For the text-containing cell, return its midpoint in [X, Y] coordinate format. 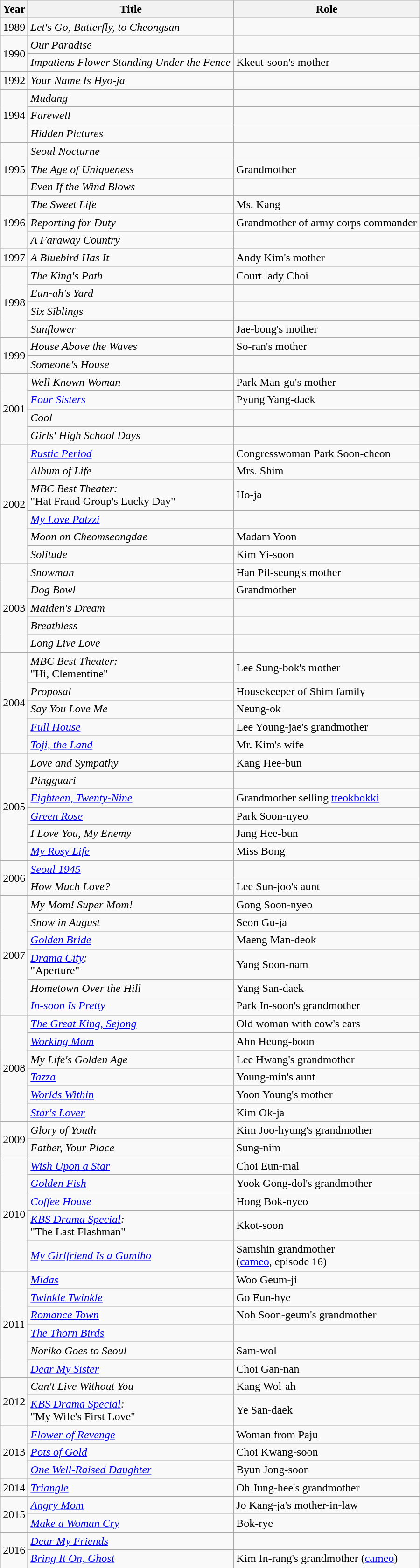
Green Rose [131, 816]
Kim Yi-soon [327, 555]
Court lady Choi [327, 276]
Flower of Revenge [131, 1435]
Yang Soon-nam [327, 964]
Kim Ok-ja [327, 1113]
1998 [14, 302]
Gong Soon-nyeo [327, 905]
Golden Bride [131, 940]
Kim In-rang's grandmother (cameo) [327, 1559]
MBC Best Theater:"Hi, Clementine" [131, 667]
The King's Path [131, 276]
Seoul Nocturne [131, 151]
1999 [14, 355]
Dear My Sister [131, 1368]
2010 [14, 1214]
Andy Kim's mother [327, 258]
Sam-wol [327, 1351]
Hometown Over the Hill [131, 988]
Yang San-daek [327, 988]
My Life's Golden Age [131, 1059]
Glory of Youth [131, 1130]
2016 [14, 1550]
Breathless [131, 626]
My Love Patzzi [131, 519]
Twinkle Twinkle [131, 1297]
Young-min's aunt [327, 1077]
MBC Best Theater:"Hat Fraud Group's Lucky Day" [131, 495]
Full House [131, 727]
2003 [14, 608]
1990 [14, 54]
Angry Mom [131, 1505]
Solitude [131, 555]
Seon Gu-ja [327, 922]
I Love You, My Enemy [131, 834]
Seoul 1945 [131, 869]
Rustic Period [131, 453]
Jae-bong's mother [327, 329]
Noh Soon-geum's grandmother [327, 1315]
Yook Gong-dol's grandmother [327, 1184]
2001 [14, 409]
1997 [14, 258]
Farewell [131, 116]
Choi Kwang-soon [327, 1452]
Even If the Wind Blows [131, 187]
Pyung Yang-daek [327, 400]
How Much Love? [131, 887]
Bring It On, Ghost [131, 1559]
2011 [14, 1324]
Jang Hee-bun [327, 834]
Hong Bok-nyeo [327, 1201]
Kkot-soon [327, 1225]
1989 [14, 27]
2004 [14, 703]
Working Mom [131, 1041]
Old woman with cow's ears [327, 1024]
Your Name Is Hyo-ja [131, 80]
Han Pil-seung's mother [327, 572]
One Well-Raised Daughter [131, 1470]
Cool [131, 418]
2005 [14, 807]
Jo Kang-ja's mother-in-law [327, 1505]
Park Soon-nyeo [327, 816]
My Mom! Super Mom! [131, 905]
Can't Live Without You [131, 1386]
Pingguari [131, 780]
Bok-rye [327, 1523]
Sung-nim [327, 1148]
Neung-ok [327, 709]
Long Live Love [131, 643]
Year [14, 9]
1994 [14, 116]
The Age of Uniqueness [131, 169]
Worlds Within [131, 1094]
Our Paradise [131, 45]
Impatiens Flower Standing Under the Fence [131, 63]
KBS Drama Special:"My Wife's First Love" [131, 1410]
Ye San-daek [327, 1410]
The Great King, Sejong [131, 1024]
Kang Wol-ah [327, 1386]
Dear My Friends [131, 1541]
Mrs. Shim [327, 471]
Lee Sun-joo's aunt [327, 887]
Park Man-gu's mother [327, 382]
2008 [14, 1068]
Reporting for Duty [131, 223]
2002 [14, 504]
Kim Joo-hyung's grandmother [327, 1130]
Lee Hwang's grandmother [327, 1059]
Snowman [131, 572]
Proposal [131, 691]
Grandmother selling tteokbokki [327, 798]
My Rosy Life [131, 851]
The Thorn Birds [131, 1333]
Grandmother of army corps commander [327, 223]
Toji, the Land [131, 745]
Choi Eun-mal [327, 1166]
2012 [14, 1401]
Choi Gan-nan [327, 1368]
Father, Your Place [131, 1148]
KBS Drama Special:"The Last Flashman" [131, 1225]
Triangle [131, 1488]
In-soon Is Pretty [131, 1006]
2007 [14, 955]
Say You Love Me [131, 709]
Romance Town [131, 1315]
Park In-soon's grandmother [327, 1006]
Tazza [131, 1077]
Love and Sympathy [131, 762]
Ho-ja [327, 495]
2009 [14, 1139]
Housekeeper of Shim family [327, 691]
Lee Sung-bok's mother [327, 667]
Eun-ah's Yard [131, 293]
2015 [14, 1514]
Sunflower [131, 329]
Well Known Woman [131, 382]
Make a Woman Cry [131, 1523]
Kkeut-soon's mother [327, 63]
Noriko Goes to Seoul [131, 1351]
Go Eun-hye [327, 1297]
Star's Lover [131, 1113]
My Girlfriend Is a Gumiho [131, 1256]
Wish Upon a Star [131, 1166]
Hidden Pictures [131, 133]
Woman from Paju [327, 1435]
Dog Bowl [131, 590]
Ms. Kang [327, 204]
Four Sisters [131, 400]
A Faraway Country [131, 240]
Coffee House [131, 1201]
Eighteen, Twenty-Nine [131, 798]
Girls' High School Days [131, 435]
2006 [14, 878]
Title [131, 9]
A Bluebird Has It [131, 258]
Role [327, 9]
So-ran's mother [327, 347]
1995 [14, 169]
Midas [131, 1280]
Congresswoman Park Soon-cheon [327, 453]
Lee Young-jae's grandmother [327, 727]
Album of Life [131, 471]
Yoon Young's mother [327, 1094]
Mr. Kim's wife [327, 745]
Six Siblings [131, 311]
1992 [14, 80]
1996 [14, 222]
The Sweet Life [131, 204]
House Above the Waves [131, 347]
Pots of Gold [131, 1452]
Let's Go, Butterfly, to Cheongsan [131, 27]
Byun Jong-soon [327, 1470]
Madam Yoon [327, 537]
Snow in August [131, 922]
Ahn Heung-boon [327, 1041]
Kang Hee-bun [327, 762]
Maeng Man-deok [327, 940]
Someone's House [131, 364]
Drama City:"Aperture" [131, 964]
2013 [14, 1452]
Oh Jung-hee's grandmother [327, 1488]
Mudang [131, 98]
Miss Bong [327, 851]
Maiden's Dream [131, 608]
Samshin grandmother (cameo, episode 16) [327, 1256]
Woo Geum-ji [327, 1280]
Moon on Cheomseongdae [131, 537]
Golden Fish [131, 1184]
2014 [14, 1488]
